Detect which cell encompasses the target text, then output its (X, Y) center coordinate. 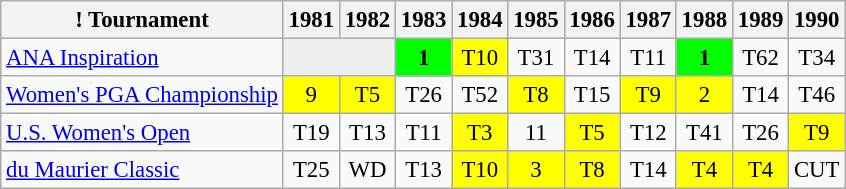
2 (704, 95)
1989 (760, 20)
T31 (536, 58)
T41 (704, 133)
ANA Inspiration (142, 58)
U.S. Women's Open (142, 133)
11 (536, 133)
1986 (592, 20)
1984 (480, 20)
1985 (536, 20)
1987 (648, 20)
T12 (648, 133)
1988 (704, 20)
1981 (311, 20)
9 (311, 95)
T52 (480, 95)
T46 (817, 95)
WD (367, 170)
T19 (311, 133)
T62 (760, 58)
3 (536, 170)
CUT (817, 170)
1990 (817, 20)
! Tournament (142, 20)
du Maurier Classic (142, 170)
T3 (480, 133)
T34 (817, 58)
Women's PGA Championship (142, 95)
T25 (311, 170)
1982 (367, 20)
T15 (592, 95)
1983 (424, 20)
